Pinpoint the cell where the given text exists, returning its (X, Y) midpoint coordinate. 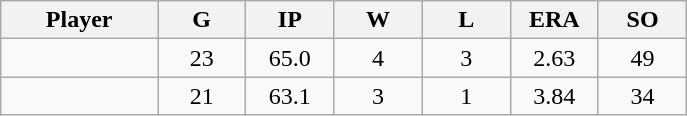
34 (642, 96)
ERA (554, 20)
3.84 (554, 96)
IP (290, 20)
1 (466, 96)
W (378, 20)
SO (642, 20)
L (466, 20)
65.0 (290, 58)
23 (202, 58)
21 (202, 96)
2.63 (554, 58)
Player (80, 20)
63.1 (290, 96)
49 (642, 58)
4 (378, 58)
G (202, 20)
